Identify which cell holds the provided text, then report its [x, y] central coordinate. 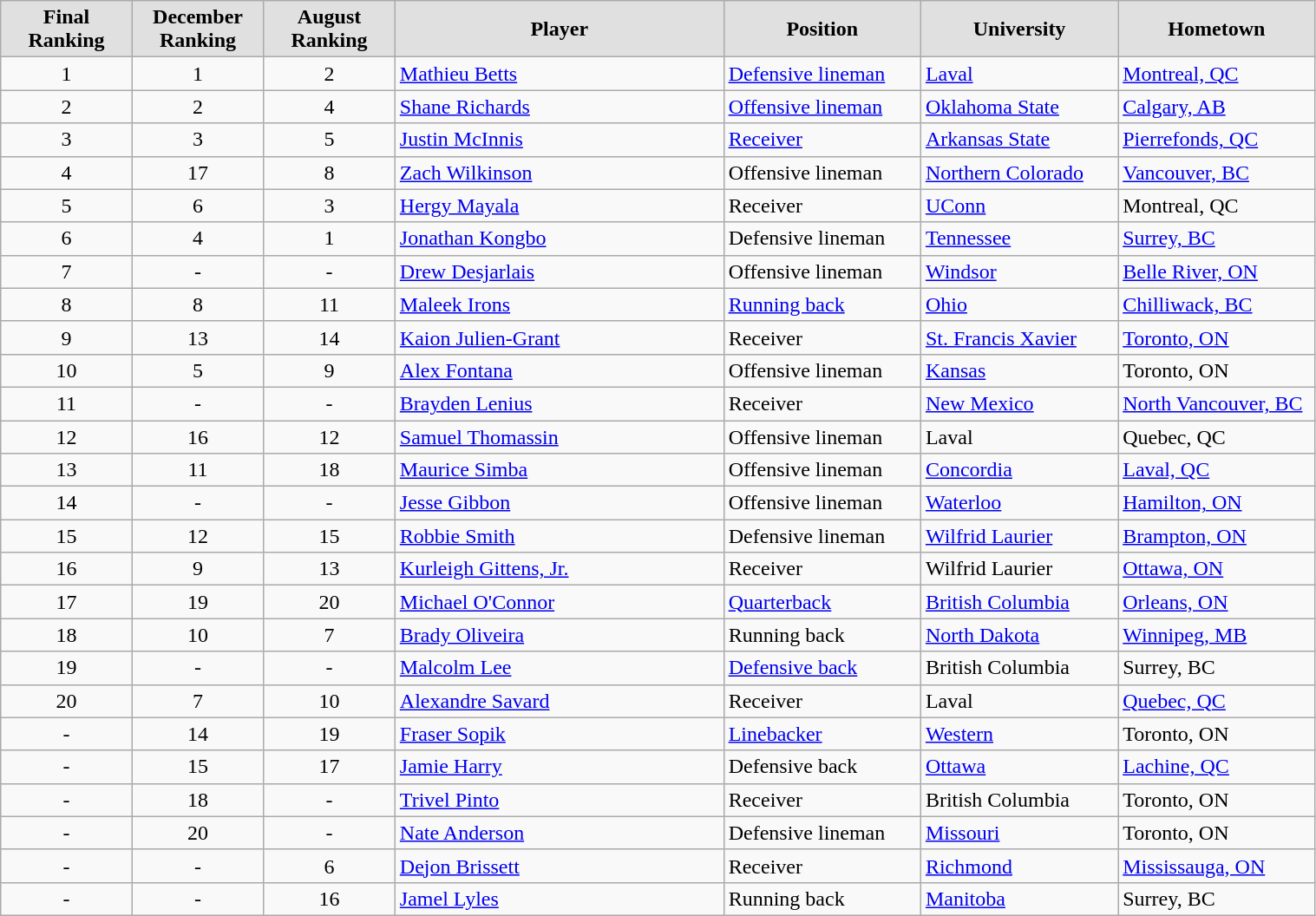
Justin McInnis [559, 140]
Pierrefonds, QC [1216, 140]
Alexandre Savard [559, 701]
Belle River, ON [1216, 272]
Zach Wilkinson [559, 173]
Nate Anderson [559, 833]
Linebacker [822, 734]
North Dakota [1018, 635]
Michael O'Connor [559, 602]
Orleans, ON [1216, 602]
Jamel Lyles [559, 899]
Tennessee [1018, 239]
Winnipeg, MB [1216, 635]
Mathieu Betts [559, 74]
Maleek Irons [559, 304]
Concordia [1018, 470]
Shane Richards [559, 107]
Brady Oliveira [559, 635]
Windsor [1018, 272]
New Mexico [1018, 403]
AugustRanking [330, 29]
Manitoba [1018, 899]
Position [822, 29]
FinalRanking [67, 29]
Trivel Pinto [559, 800]
Maurice Simba [559, 470]
Malcolm Lee [559, 668]
University [1018, 29]
Laval, QC [1216, 470]
Hergy Mayala [559, 206]
Lachine, QC [1216, 767]
Brampton, ON [1216, 536]
Ottawa [1018, 767]
Kaion Julien-Grant [559, 337]
Northern Colorado [1018, 173]
Alex Fontana [559, 370]
Western [1018, 734]
Kurleigh Gittens, Jr. [559, 569]
Oklahoma State [1018, 107]
Richmond [1018, 866]
Player [559, 29]
Quarterback [822, 602]
Ottawa, ON [1216, 569]
St. Francis Xavier [1018, 337]
DecemberRanking [198, 29]
Mississauga, ON [1216, 866]
Drew Desjarlais [559, 272]
Jamie Harry [559, 767]
Calgary, AB [1216, 107]
Brayden Lenius [559, 403]
Vancouver, BC [1216, 173]
Samuel Thomassin [559, 436]
Chilliwack, BC [1216, 304]
Fraser Sopik [559, 734]
Kansas [1018, 370]
Arkansas State [1018, 140]
Hamilton, ON [1216, 503]
Waterloo [1018, 503]
Ohio [1018, 304]
Jesse Gibbon [559, 503]
Dejon Brissett [559, 866]
Hometown [1216, 29]
Robbie Smith [559, 536]
North Vancouver, BC [1216, 403]
UConn [1018, 206]
Jonathan Kongbo [559, 239]
Missouri [1018, 833]
